For the text-containing cell, return its midpoint in [X, Y] coordinate format. 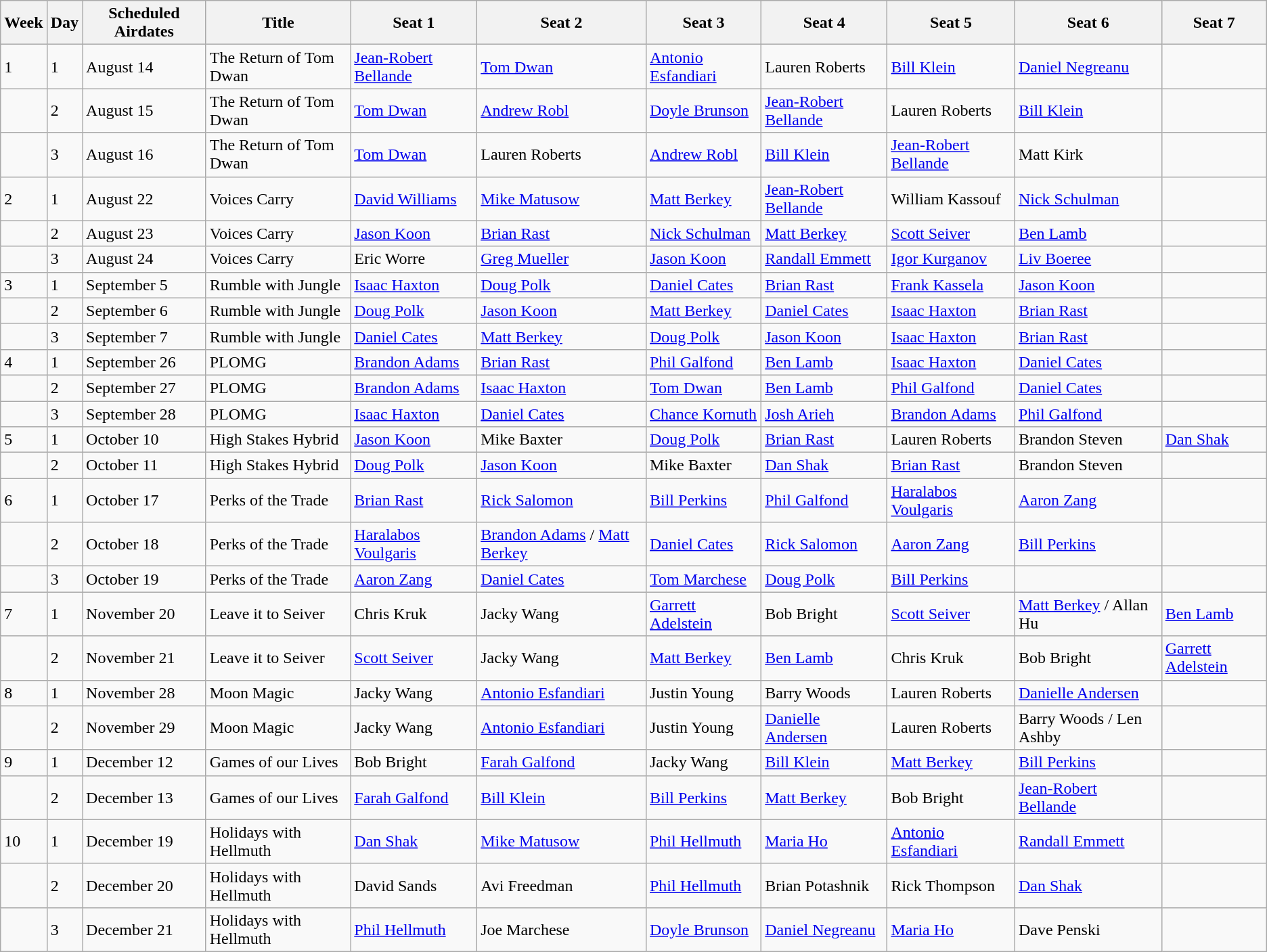
October 10 [145, 440]
Tom Marchese [703, 579]
Seat 6 [1088, 23]
Josh Arieh [824, 413]
Joe Marchese [562, 930]
Seat 2 [562, 23]
August 23 [145, 233]
Brandon Adams / Matt Berkey [562, 544]
September 6 [145, 311]
5 [24, 440]
Title [278, 23]
Chance Kornuth [703, 413]
October 19 [145, 579]
7 [24, 614]
November 20 [145, 614]
August 14 [145, 66]
August 16 [145, 154]
8 [24, 693]
September 26 [145, 362]
December 21 [145, 930]
Frank Kassela [951, 285]
September 7 [145, 336]
September 27 [145, 388]
October 17 [145, 501]
October 11 [145, 466]
4 [24, 362]
Seat 5 [951, 23]
David Williams [414, 199]
Avi Freedman [562, 885]
December 12 [145, 763]
November 29 [145, 728]
December 13 [145, 797]
9 [24, 763]
Day [64, 23]
Matt Berkey / Allan Hu [1088, 614]
November 28 [145, 693]
September 5 [145, 285]
Liv Boeree [1088, 259]
Seat 1 [414, 23]
Scheduled Airdates [145, 23]
Rick Thompson [951, 885]
Greg Mueller [562, 259]
10 [24, 842]
Dave Penski [1088, 930]
December 20 [145, 885]
Eric Worre [414, 259]
Barry Woods / Len Ashby [1088, 728]
September 28 [145, 413]
August 15 [145, 111]
Matt Kirk [1088, 154]
Igor Kurganov [951, 259]
Brian Potashnik [824, 885]
Week [24, 23]
Seat 4 [824, 23]
David Sands [414, 885]
Barry Woods [824, 693]
October 18 [145, 544]
August 22 [145, 199]
William Kassouf [951, 199]
Seat 3 [703, 23]
December 19 [145, 842]
November 21 [145, 658]
Seat 7 [1214, 23]
August 24 [145, 259]
6 [24, 501]
